Determine the [x, y] coordinate at the center of the cell enclosing the given text.  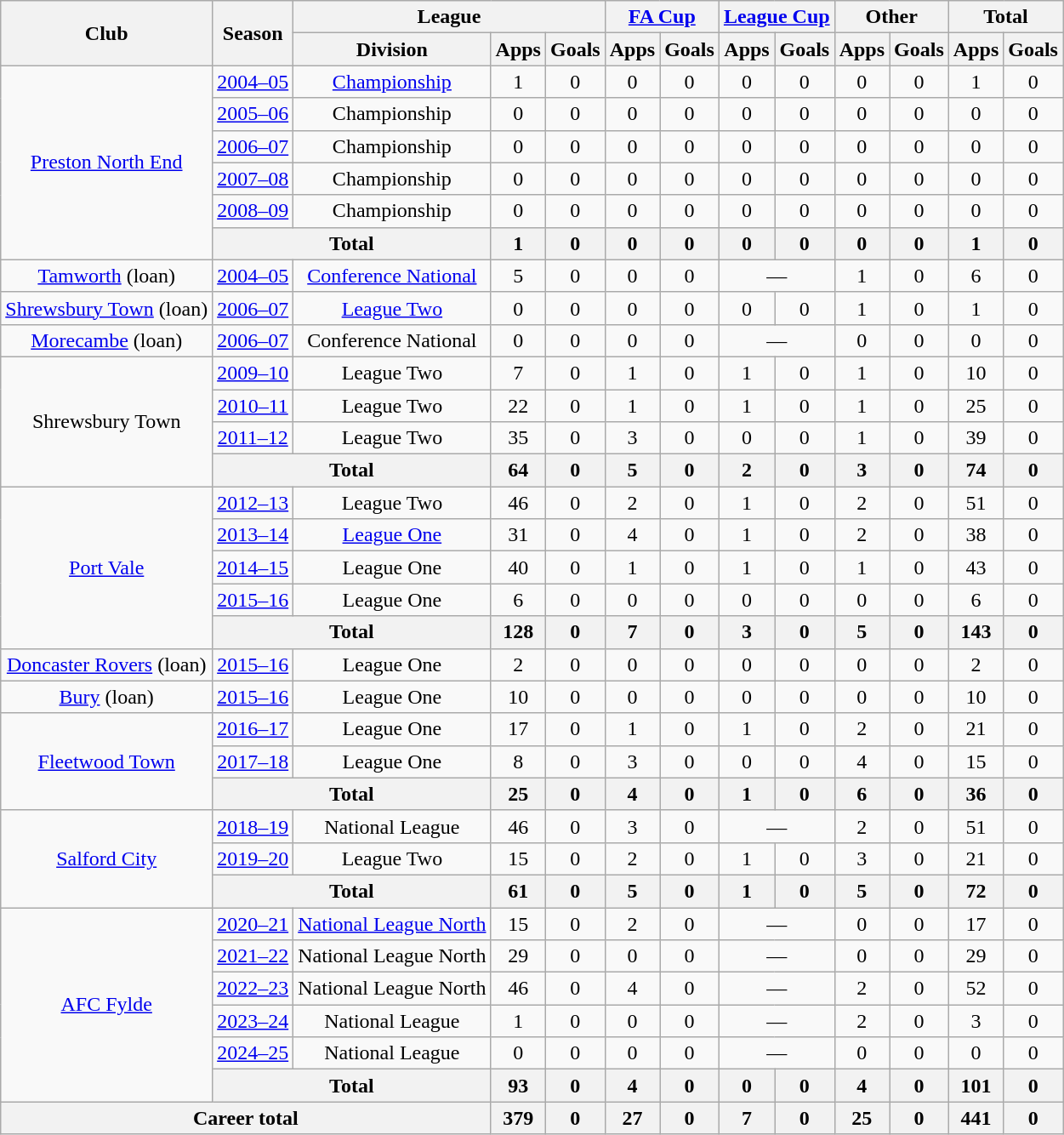
2005–06 [253, 114]
101 [976, 1086]
441 [976, 1118]
2024–25 [253, 1053]
League Cup [777, 17]
2011–12 [253, 438]
61 [518, 891]
Division [392, 49]
2013–14 [253, 535]
2007–08 [253, 179]
379 [518, 1118]
74 [976, 471]
AFC Fylde [107, 1004]
43 [976, 567]
38 [976, 535]
2017–18 [253, 761]
Morecambe (loan) [107, 340]
Career total [246, 1118]
36 [976, 794]
128 [518, 632]
Shrewsbury Town (loan) [107, 308]
27 [632, 1118]
2009–10 [253, 373]
Salford City [107, 858]
8 [518, 761]
35 [518, 438]
143 [976, 632]
Tamworth (loan) [107, 276]
72 [976, 891]
Doncaster Rovers (loan) [107, 664]
League [449, 17]
2010–11 [253, 406]
39 [976, 438]
40 [518, 567]
2012–13 [253, 503]
Preston North End [107, 163]
2022–23 [253, 989]
Other [891, 17]
2014–15 [253, 567]
2020–21 [253, 923]
93 [518, 1086]
Port Vale [107, 567]
Club [107, 33]
Shrewsbury Town [107, 421]
2023–24 [253, 1021]
31 [518, 535]
64 [518, 471]
Bury (loan) [107, 697]
FA Cup [662, 17]
Season [253, 33]
2019–20 [253, 858]
22 [518, 406]
Fleetwood Town [107, 761]
2008–09 [253, 211]
2018–19 [253, 826]
2021–22 [253, 956]
52 [976, 989]
2016–17 [253, 729]
